Capture the cell that displays the provided text and extract its (X, Y) central coordinate. 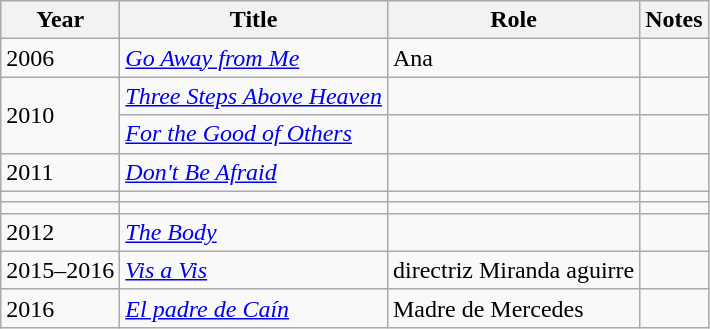
2006 (60, 58)
2011 (60, 172)
Role (513, 20)
directriz Miranda aguirre (513, 270)
Three Steps Above Heaven (254, 96)
Title (254, 20)
Notes (674, 20)
2010 (60, 115)
Vis a Vis (254, 270)
Year (60, 20)
Madre de Mercedes (513, 308)
Ana (513, 58)
El padre de Caín (254, 308)
The Body (254, 232)
2015–2016 (60, 270)
2016 (60, 308)
Don't Be Afraid (254, 172)
Go Away from Me (254, 58)
2012 (60, 232)
For the Good of Others (254, 134)
